Find where the given text appears and provide that cell's center as (X, Y) coordinate. 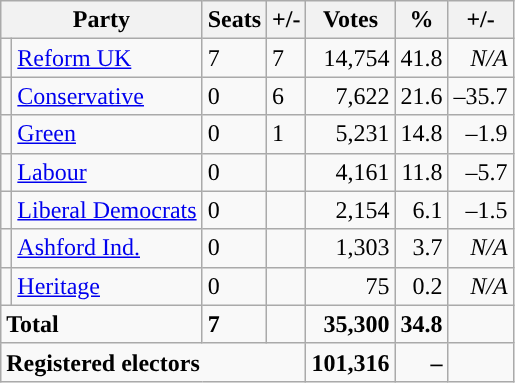
11.8 (422, 172)
14,754 (350, 58)
34.8 (422, 324)
2,154 (350, 210)
– (422, 362)
Green (107, 134)
–1.9 (480, 134)
Liberal Democrats (107, 210)
Ashford Ind. (107, 248)
Total (102, 324)
1,303 (350, 248)
5,231 (350, 134)
41.8 (422, 58)
7,622 (350, 96)
3.7 (422, 248)
75 (350, 286)
Party (102, 20)
Labour (107, 172)
6.1 (422, 210)
101,316 (350, 362)
Reform UK (107, 58)
Seats (234, 20)
–5.7 (480, 172)
1 (286, 134)
4,161 (350, 172)
–35.7 (480, 96)
35,300 (350, 324)
Conservative (107, 96)
14.8 (422, 134)
Votes (350, 20)
6 (286, 96)
Heritage (107, 286)
0.2 (422, 286)
–1.5 (480, 210)
% (422, 20)
21.6 (422, 96)
Registered electors (154, 362)
